Extract the [x, y] coordinate from the center of the cell holding the provided text.  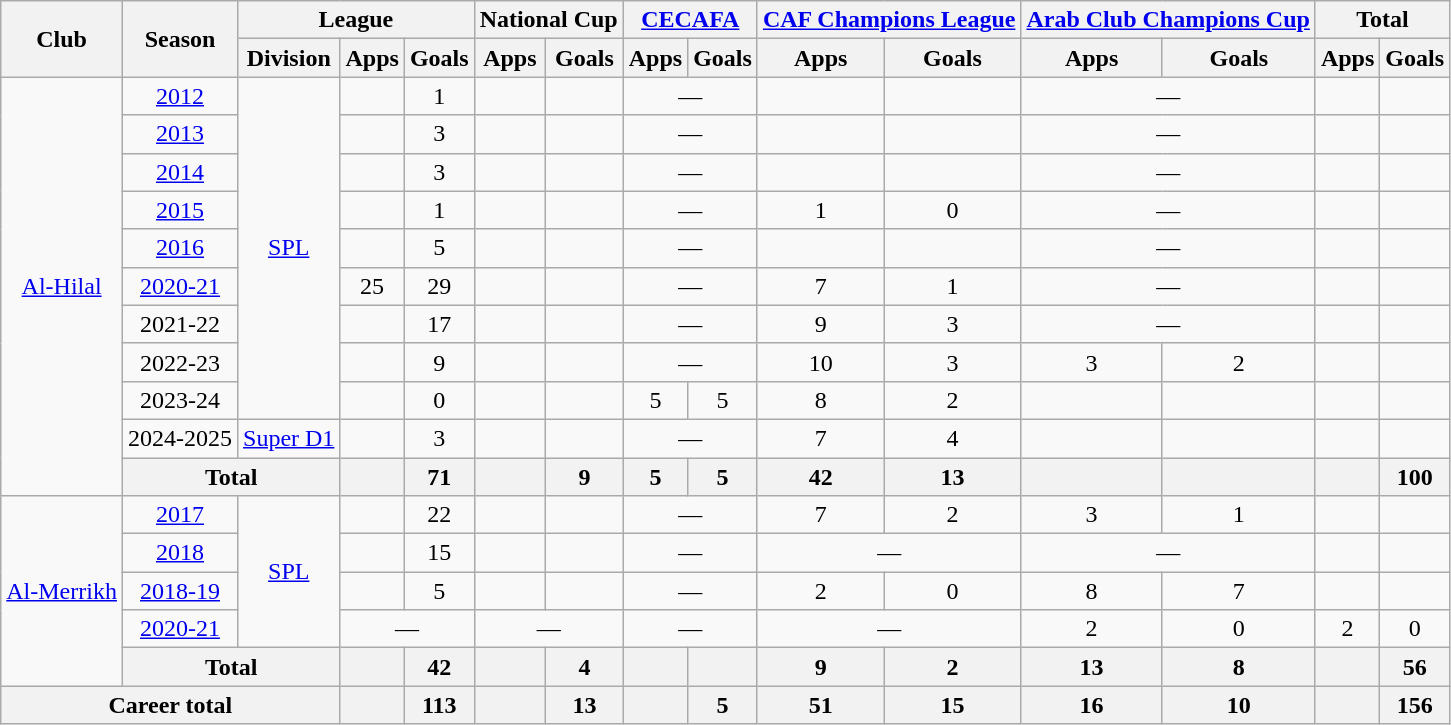
Arab Club Champions Cup [1168, 20]
Career total [170, 705]
29 [439, 286]
2012 [180, 96]
Super D1 [289, 438]
National Cup [548, 20]
Al-Merrikh [62, 591]
2024-2025 [180, 438]
113 [439, 705]
League [356, 20]
156 [1415, 705]
Al-Hilal [62, 286]
16 [1092, 705]
2018 [180, 553]
2022-23 [180, 362]
CAF Champions League [889, 20]
Division [289, 58]
56 [1415, 667]
CECAFA [690, 20]
2021-22 [180, 324]
22 [439, 515]
51 [820, 705]
2023-24 [180, 400]
2017 [180, 515]
Season [180, 39]
Club [62, 39]
2015 [180, 210]
2013 [180, 134]
100 [1415, 477]
71 [439, 477]
2014 [180, 172]
17 [439, 324]
2016 [180, 248]
2018-19 [180, 591]
25 [372, 286]
